Search for the cell housing the specified text and yield its [X, Y] center coordinate. 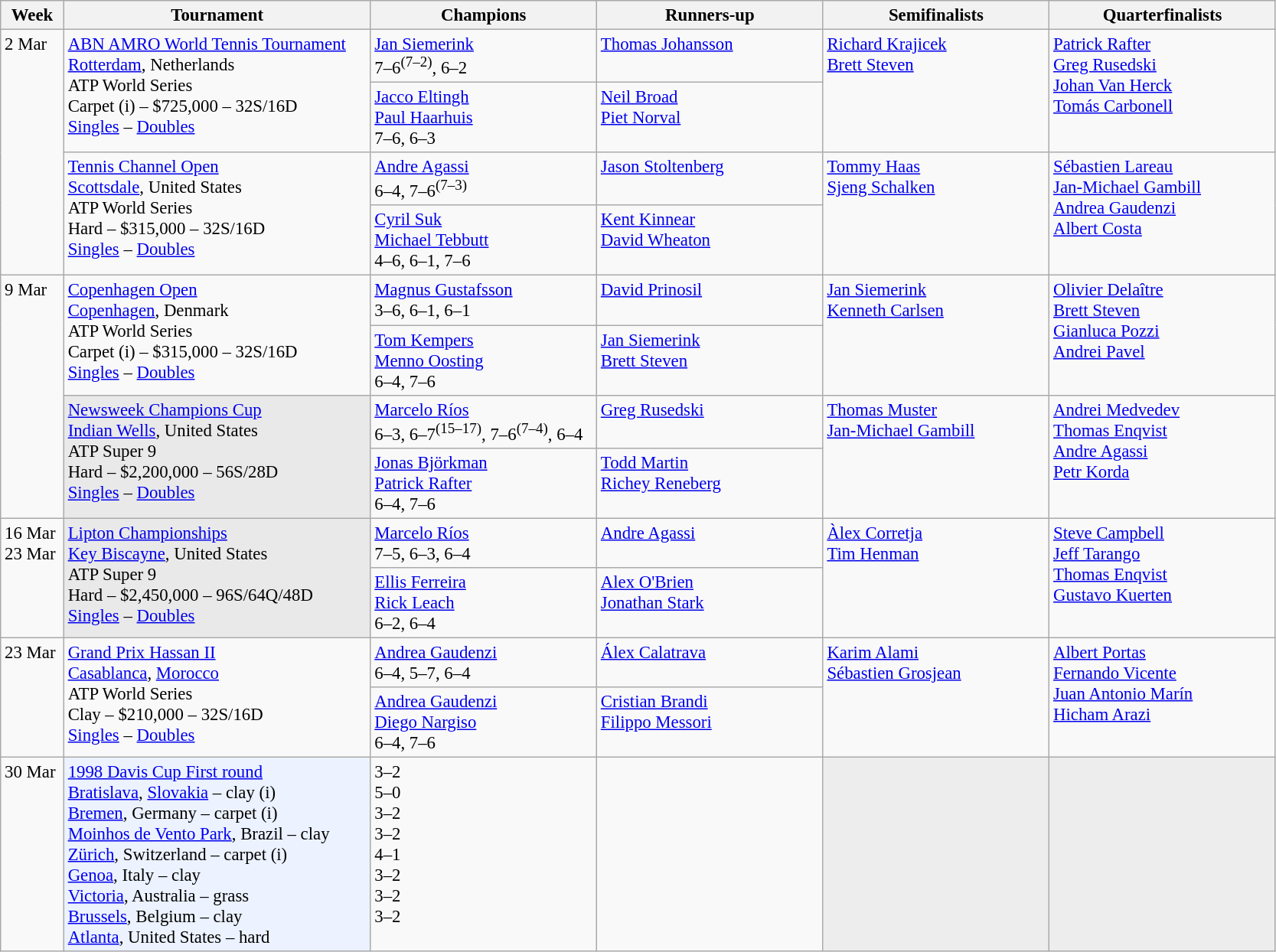
3–2 5–0 3–2 3–2 4–1 3–2 3–2 3–2 [484, 854]
Jonas Björkman Patrick Rafter6–4, 7–6 [484, 483]
Jacco Eltingh Paul Haarhuis 7–6, 6–3 [484, 118]
Alex O'Brien Jonathan Stark [710, 603]
Thomas Muster Jan-Michael Gambill [936, 456]
16 Mar23 Mar [32, 578]
Tommy Haas Sjeng Schalken [936, 214]
30 Mar [32, 854]
Jan Siemerink Kenneth Carlsen [936, 335]
Marcelo Ríos7–5, 6–3, 6–4 [484, 543]
9 Mar [32, 396]
ABN AMRO World Tennis TournamentRotterdam, NetherlandsATP World SeriesCarpet (i) – $725,000 – 32S/16DSingles – Doubles [217, 92]
Thomas Johansson [710, 57]
Richard Krajicek Brett Steven [936, 92]
Greg Rusedski [710, 421]
Andrea Gaudenzi Diego Nargiso 6–4, 7–6 [484, 722]
Copenhagen OpenCopenhagen, DenmarkATP World SeriesCarpet (i) – $315,000 – 32S/16DSingles – Doubles [217, 335]
Todd Martin Richey Reneberg [710, 483]
Karim Alami Sébastien Grosjean [936, 697]
Cristian Brandi Filippo Messori [710, 722]
Runners-up [710, 15]
Newsweek Champions Cup Indian Wells, United StatesATP Super 9Hard – $2,200,000 – 56S/28DSingles – Doubles [217, 456]
Ellis Ferreira Rick Leach6–2, 6–4 [484, 603]
Cyril Suk Michael Tebbutt4–6, 6–1, 7–6 [484, 240]
Sébastien Lareau Jan-Michael Gambill Andrea Gaudenzi Albert Costa [1163, 214]
2 Mar [32, 153]
Kent Kinnear David Wheaton [710, 240]
23 Mar [32, 697]
Week [32, 15]
Álex Calatrava [710, 663]
Tennis Channel OpenScottsdale, United StatesATP World SeriesHard – $315,000 – 32S/16DSingles – Doubles [217, 214]
Andre Agassi [710, 543]
Grand Prix Hassan IICasablanca, MoroccoATP World SeriesClay – $210,000 – 32S/16DSingles – Doubles [217, 697]
Jason Stoltenberg [710, 179]
Lipton Championships Key Biscayne, United StatesATP Super 9Hard – $2,450,000 – 96S/64Q/48DSingles – Doubles [217, 578]
Magnus Gustafsson3–6, 6–1, 6–1 [484, 300]
Patrick Rafter Greg Rusedski Johan Van Herck Tomás Carbonell [1163, 92]
Andrei Medvedev Thomas Enqvist Andre Agassi Petr Korda [1163, 456]
David Prinosil [710, 300]
Olivier Delaître Brett Steven Gianluca Pozzi Andrei Pavel [1163, 335]
Albert Portas Fernando Vicente Juan Antonio Marín Hicham Arazi [1163, 697]
Marcelo Ríos6–3, 6–7(15–17), 7–6(7–4), 6–4 [484, 421]
Jan Siemerink7–6(7–2), 6–2 [484, 57]
Àlex Corretja Tim Henman [936, 578]
Semifinalists [936, 15]
Neil Broad Piet Norval [710, 118]
Andrea Gaudenzi6–4, 5–7, 6–4 [484, 663]
Tournament [217, 15]
Andre Agassi6–4, 7–6(7–3) [484, 179]
Tom Kempers Menno Oosting 6–4, 7–6 [484, 360]
Champions [484, 15]
Jan Siemerink Brett Steven [710, 360]
Quarterfinalists [1163, 15]
Steve Campbell Jeff Tarango Thomas Enqvist Gustavo Kuerten [1163, 578]
